Scan for the cell matching the given text and deliver its [X, Y] coordinate at center. 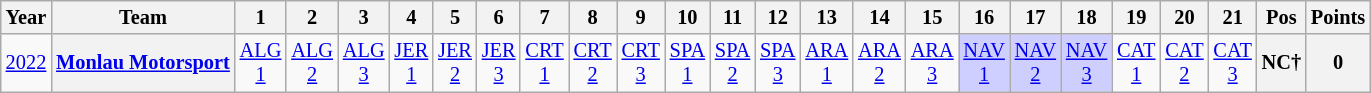
ARA2 [880, 63]
SPA1 [688, 63]
ALG3 [364, 63]
20 [1184, 17]
NAV3 [1086, 63]
CAT3 [1233, 63]
CAT2 [1184, 63]
Pos [1282, 17]
16 [984, 17]
Year [26, 17]
ARA3 [932, 63]
2 [312, 17]
7 [544, 17]
CAT1 [1136, 63]
ARA1 [826, 63]
12 [778, 17]
10 [688, 17]
15 [932, 17]
NC† [1282, 63]
19 [1136, 17]
21 [1233, 17]
11 [732, 17]
JER2 [455, 63]
ALG1 [261, 63]
Points [1338, 17]
0 [1338, 63]
SPA3 [778, 63]
9 [641, 17]
NAV2 [1036, 63]
8 [593, 17]
3 [364, 17]
ALG2 [312, 63]
1 [261, 17]
JER1 [411, 63]
4 [411, 17]
Team [143, 17]
2022 [26, 63]
NAV1 [984, 63]
14 [880, 17]
13 [826, 17]
JER3 [499, 63]
CRT3 [641, 63]
6 [499, 17]
SPA2 [732, 63]
Monlau Motorsport [143, 63]
CRT1 [544, 63]
5 [455, 17]
CRT2 [593, 63]
18 [1086, 17]
17 [1036, 17]
